Pinpoint the cell where the given text exists, returning its (X, Y) midpoint coordinate. 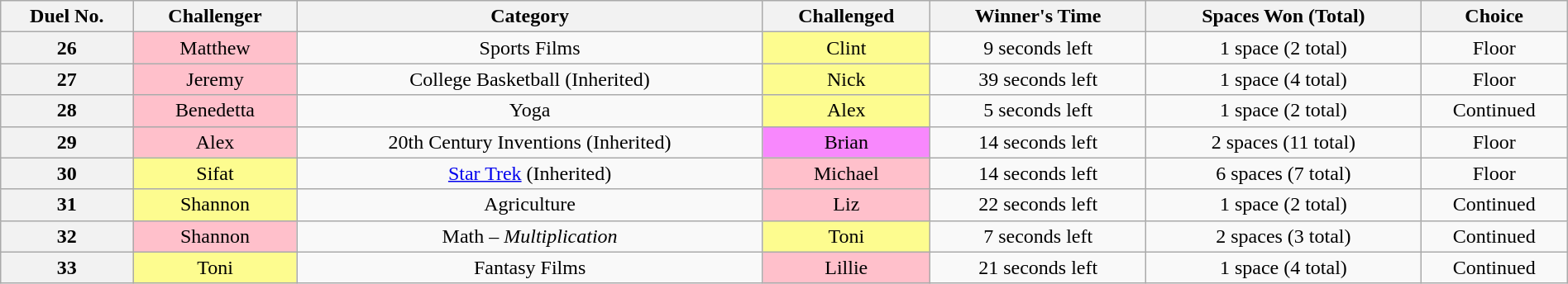
Challenger (215, 17)
Liz (847, 205)
28 (67, 111)
21 seconds left (1039, 267)
Lillie (847, 267)
Math – Multiplication (529, 236)
Michael (847, 173)
Clint (847, 48)
Brian (847, 142)
Challenged (847, 17)
39 seconds left (1039, 79)
29 (67, 142)
Winner's Time (1039, 17)
Benedetta (215, 111)
Spaces Won (Total) (1284, 17)
7 seconds left (1039, 236)
2 spaces (3 total) (1284, 236)
Matthew (215, 48)
9 seconds left (1039, 48)
Nick (847, 79)
26 (67, 48)
20th Century Inventions (Inherited) (529, 142)
22 seconds left (1039, 205)
Sifat (215, 173)
5 seconds left (1039, 111)
Sports Films (529, 48)
Choice (1494, 17)
2 spaces (11 total) (1284, 142)
College Basketball (Inherited) (529, 79)
Agriculture (529, 205)
Yoga (529, 111)
27 (67, 79)
Duel No. (67, 17)
30 (67, 173)
Fantasy Films (529, 267)
Category (529, 17)
33 (67, 267)
Star Trek (Inherited) (529, 173)
32 (67, 236)
31 (67, 205)
6 spaces (7 total) (1284, 173)
Jeremy (215, 79)
